Scan for the cell matching the given text and deliver its [X, Y] coordinate at center. 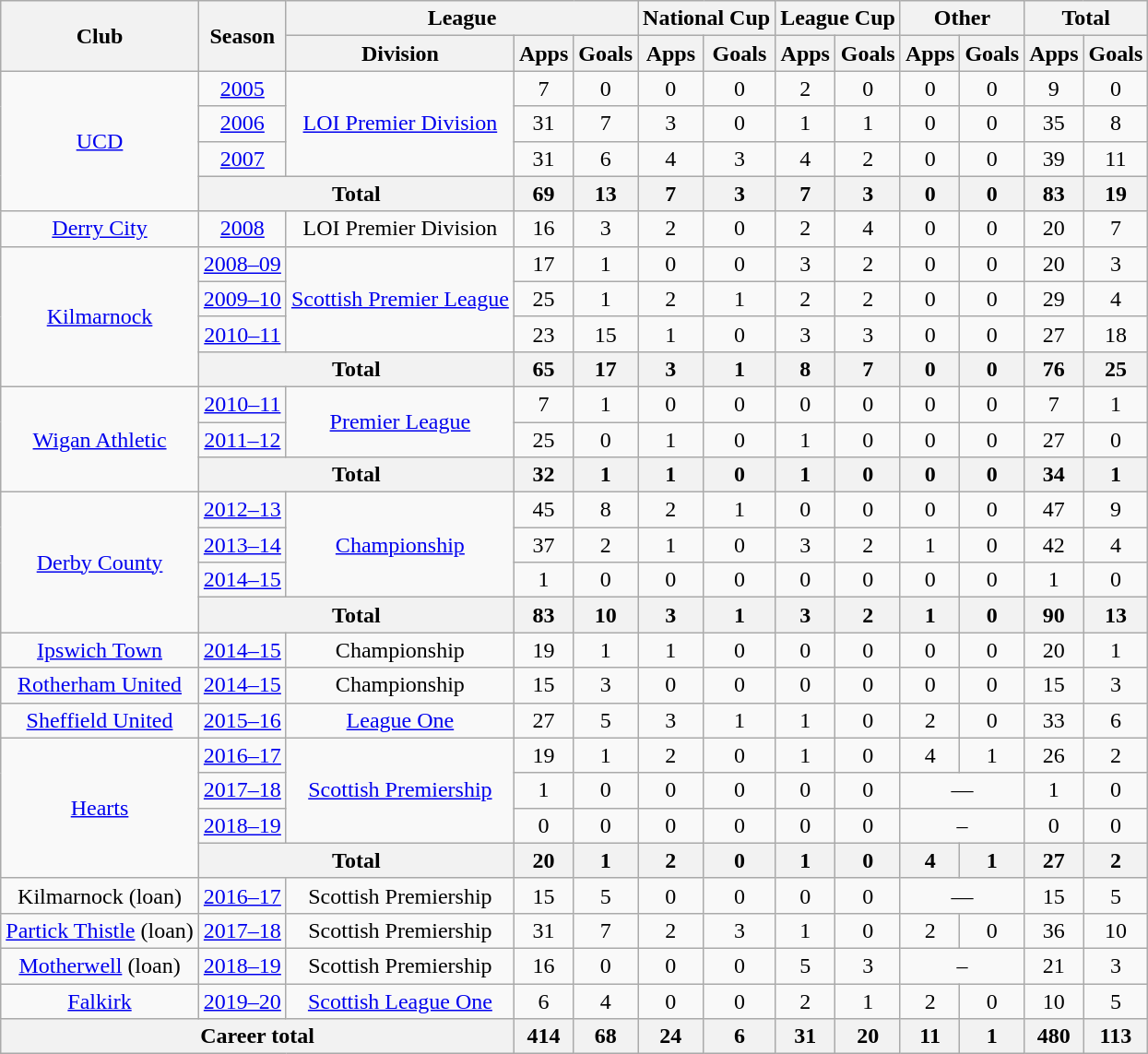
Club [100, 36]
65 [543, 369]
Division [400, 53]
2007 [242, 159]
23 [543, 334]
Derby County [100, 563]
68 [606, 1036]
24 [671, 1036]
26 [1054, 755]
29 [1054, 299]
2006 [242, 124]
National Cup [706, 18]
33 [1054, 720]
2011–12 [242, 440]
Sheffield United [100, 720]
Kilmarnock (loan) [100, 895]
76 [1054, 369]
2008–09 [242, 264]
Scottish League One [400, 1001]
45 [543, 510]
Career total [258, 1036]
Wigan Athletic [100, 439]
2008 [242, 229]
Kilmarnock [100, 316]
Partick Thistle (loan) [100, 930]
Motherwell (loan) [100, 965]
Scottish Premier League [400, 299]
Rotherham United [100, 685]
37 [543, 545]
36 [1054, 930]
69 [543, 194]
32 [543, 475]
Premier League [400, 421]
Other [962, 18]
Ipswich Town [100, 650]
2019–20 [242, 1001]
480 [1054, 1036]
2012–13 [242, 510]
113 [1116, 1036]
2009–10 [242, 299]
Falkirk [100, 1001]
League Cup [838, 18]
2015–16 [242, 720]
League One [400, 720]
Derry City [100, 229]
UCD [100, 141]
League [461, 18]
18 [1116, 334]
2013–14 [242, 545]
2005 [242, 89]
42 [1054, 545]
90 [1054, 615]
39 [1054, 159]
21 [1054, 965]
35 [1054, 124]
414 [543, 1036]
Season [242, 36]
47 [1054, 510]
34 [1054, 475]
Hearts [100, 808]
